Extract the (X, Y) coordinate from the center of the cell holding the provided text.  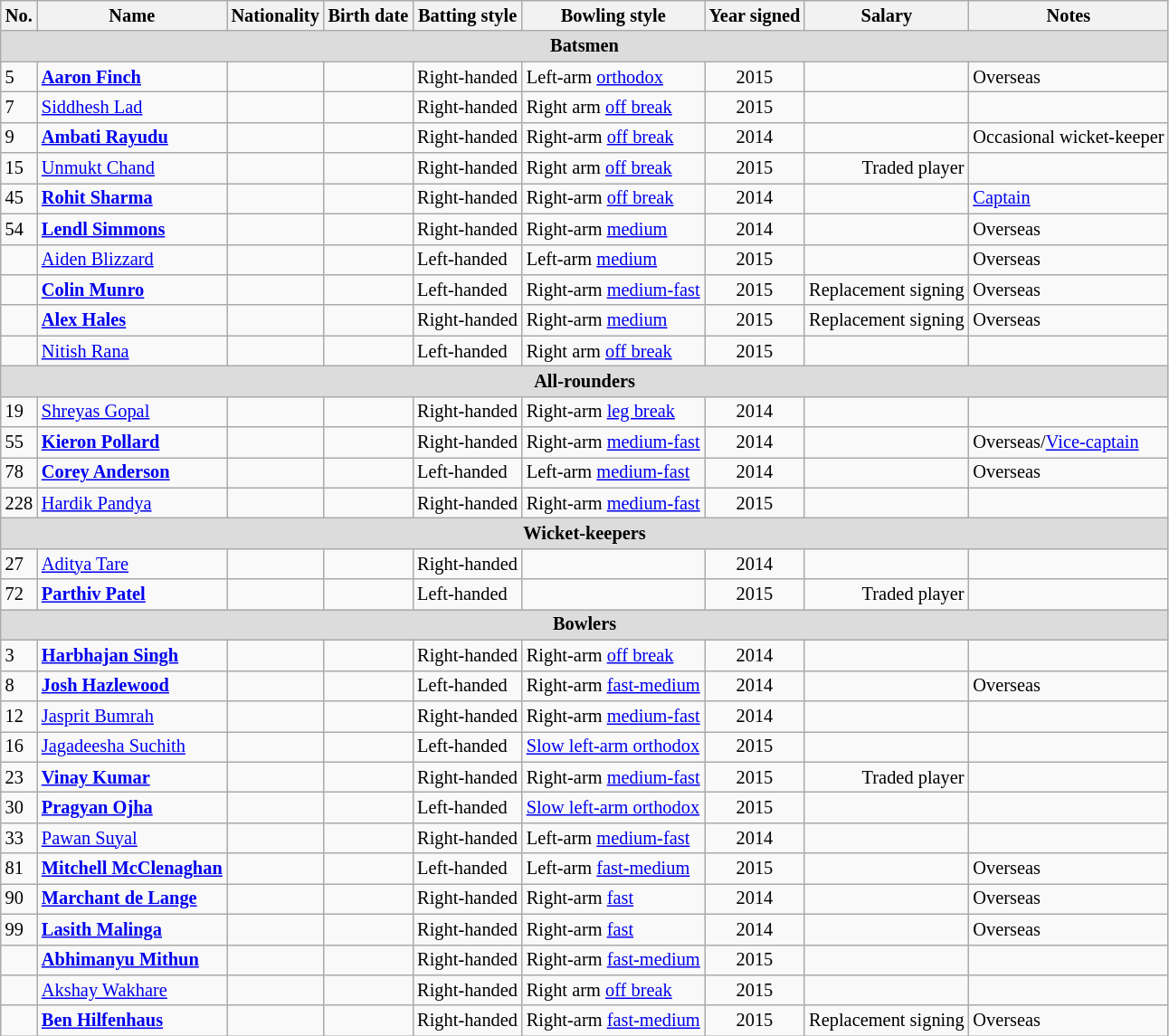
19 (19, 412)
Siddhesh Lad (132, 107)
Colin Munro (132, 290)
7 (19, 107)
81 (19, 869)
Shreyas Gopal (132, 412)
Ben Hilfenhaus (132, 1021)
Nationality (275, 15)
33 (19, 838)
8 (19, 686)
5 (19, 77)
23 (19, 777)
12 (19, 716)
15 (19, 168)
Akshay Wakhare (132, 990)
Batting style (467, 15)
Aditya Tare (132, 564)
Lasith Malinga (132, 929)
9 (19, 138)
Occasional wicket-keeper (1068, 138)
Salary (887, 15)
Bowlers (584, 624)
Year signed (755, 15)
Corey Anderson (132, 472)
Ambati Rayudu (132, 138)
Harbhajan Singh (132, 655)
16 (19, 746)
Pawan Suyal (132, 838)
No. (19, 15)
Captain (1068, 198)
Mitchell McClenaghan (132, 869)
Wicket-keepers (584, 533)
27 (19, 564)
78 (19, 472)
99 (19, 929)
Marchant de Lange (132, 898)
Right-arm leg break (613, 412)
Vinay Kumar (132, 777)
Birth date (369, 15)
Parthiv Patel (132, 594)
Abhimanyu Mithun (132, 960)
Aiden Blizzard (132, 260)
Bowling style (613, 15)
45 (19, 198)
Overseas/Vice-captain (1068, 442)
Aaron Finch (132, 77)
Rohit Sharma (132, 198)
Notes (1068, 15)
Jasprit Bumrah (132, 716)
Left-arm orthodox (613, 77)
Jagadeesha Suchith (132, 746)
54 (19, 229)
72 (19, 594)
Lendl Simmons (132, 229)
Left-arm medium (613, 260)
Batsmen (584, 46)
3 (19, 655)
Josh Hazlewood (132, 686)
90 (19, 898)
All-rounders (584, 381)
55 (19, 442)
Name (132, 15)
30 (19, 807)
Unmukt Chand (132, 168)
228 (19, 503)
Hardik Pandya (132, 503)
Pragyan Ojha (132, 807)
Nitish Rana (132, 351)
Left-arm fast-medium (613, 869)
Alex Hales (132, 320)
Kieron Pollard (132, 442)
